Extract the [X, Y] coordinate from the center of the cell holding the provided text.  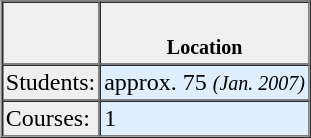
Courses: [50, 118]
1 [205, 118]
approx. 75 (Jan. 2007) [205, 82]
Location [205, 34]
Students: [50, 82]
